Capture the cell that displays the provided text and extract its [x, y] central coordinate. 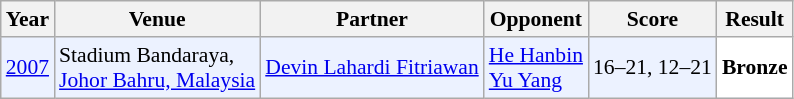
Year [28, 19]
Score [652, 19]
Devin Lahardi Fitriawan [372, 68]
Stadium Bandaraya,Johor Bahru, Malaysia [157, 68]
He Hanbin Yu Yang [536, 68]
16–21, 12–21 [652, 68]
2007 [28, 68]
Opponent [536, 19]
Bronze [755, 68]
Result [755, 19]
Venue [157, 19]
Partner [372, 19]
